Capture the cell that displays the provided text and extract its [x, y] central coordinate. 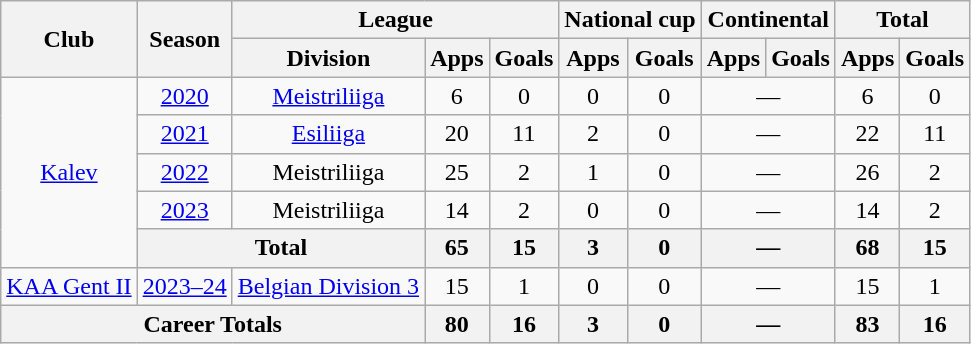
83 [867, 324]
20 [457, 134]
2022 [184, 172]
68 [867, 248]
2021 [184, 134]
Kalev [69, 172]
2020 [184, 96]
Belgian Division 3 [328, 286]
Continental [768, 20]
80 [457, 324]
2023 [184, 210]
National cup [630, 20]
25 [457, 172]
Season [184, 39]
Career Totals [213, 324]
2023–24 [184, 286]
KAA Gent II [69, 286]
26 [867, 172]
Division [328, 58]
65 [457, 248]
22 [867, 134]
League [396, 20]
Club [69, 39]
Esiliiga [328, 134]
